Capture the cell that displays the provided text and extract its (X, Y) central coordinate. 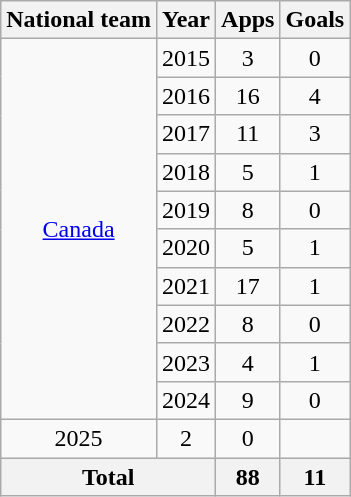
9 (248, 400)
2 (186, 438)
17 (248, 286)
2019 (186, 210)
Canada (79, 230)
Goals (315, 20)
Apps (248, 20)
2020 (186, 248)
2021 (186, 286)
16 (248, 96)
2024 (186, 400)
2015 (186, 58)
2016 (186, 96)
2018 (186, 172)
88 (248, 477)
Year (186, 20)
2025 (79, 438)
2023 (186, 362)
2017 (186, 134)
National team (79, 20)
Total (108, 477)
2022 (186, 324)
